For the text-containing cell, return its midpoint in [x, y] coordinate format. 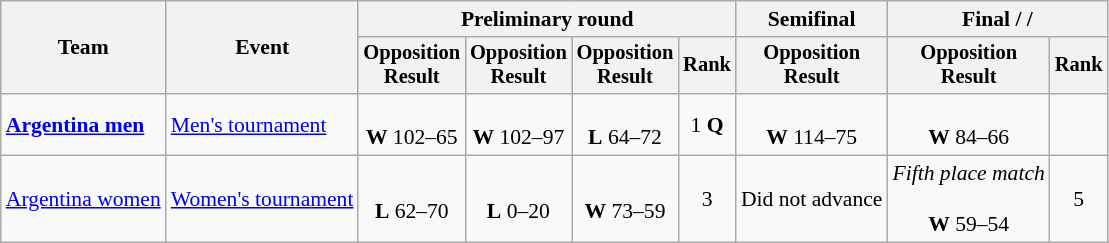
3 [707, 200]
Men's tournament [262, 124]
Did not advance [812, 200]
Fifth place matchW 59–54 [968, 200]
L 62–70 [412, 200]
W 102–65 [412, 124]
W 73–59 [626, 200]
1 Q [707, 124]
W 84–66 [968, 124]
Preliminary round [546, 19]
Women's tournament [262, 200]
Argentina women [84, 200]
Argentina men [84, 124]
Team [84, 48]
W 102–97 [518, 124]
Event [262, 48]
Final / / [997, 19]
W 114–75 [812, 124]
L 0–20 [518, 200]
5 [1079, 200]
Semifinal [812, 19]
L 64–72 [626, 124]
